Capture the cell that displays the provided text and extract its [X, Y] central coordinate. 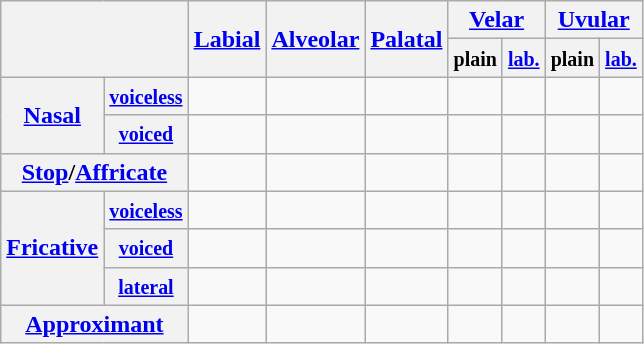
Stop/Affricate [94, 172]
lateral [146, 286]
Labial [227, 39]
Uvular [594, 20]
Fricative [52, 248]
Alveolar [316, 39]
Approximant [94, 324]
Velar [496, 20]
Palatal [406, 39]
Nasal [52, 115]
